Determine the (X, Y) coordinate at the center of the cell enclosing the given text.  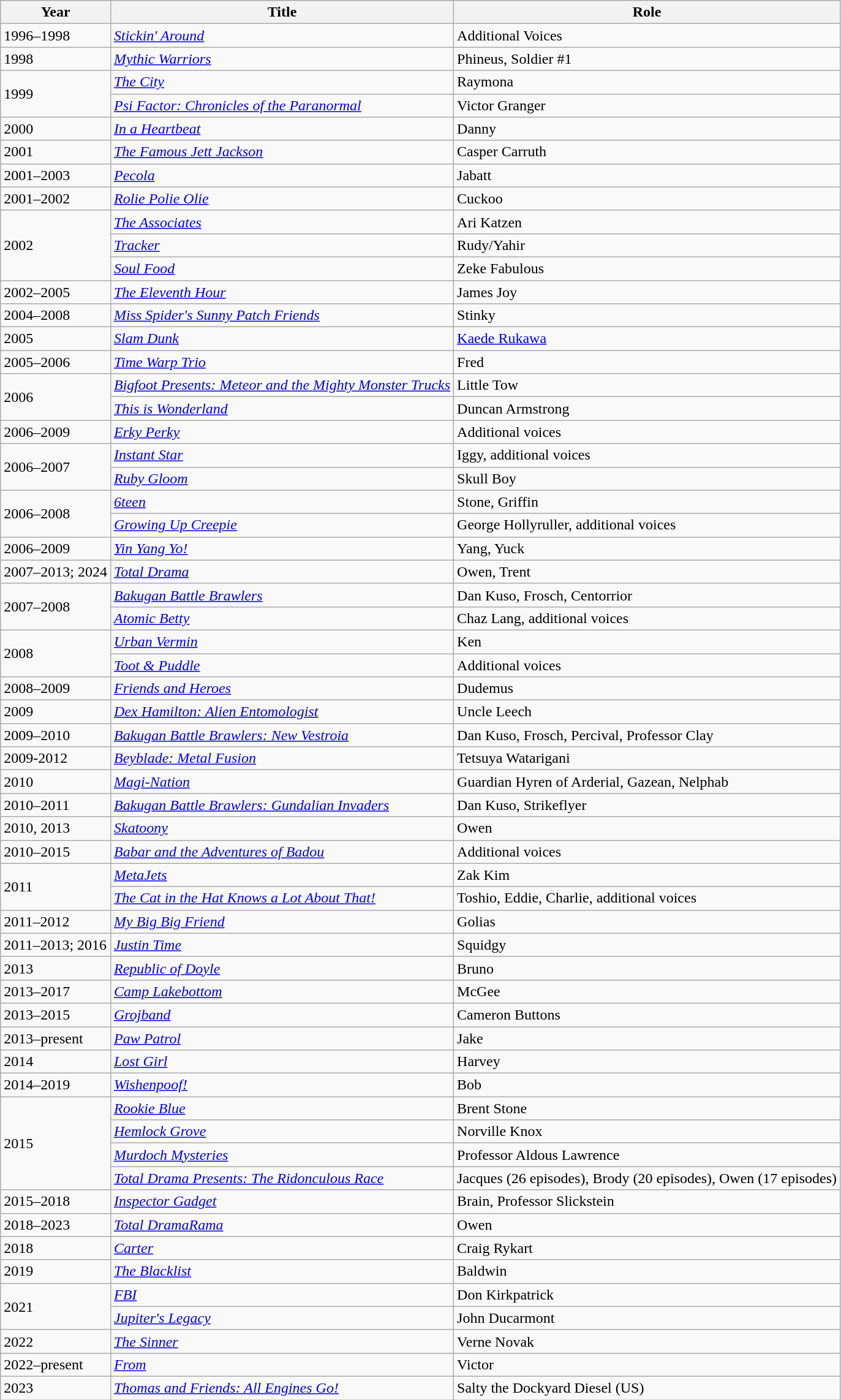
2010, 2013 (56, 828)
Ari Katzen (647, 222)
2009–2010 (56, 735)
MetaJets (282, 875)
Bob (647, 1085)
2011 (56, 887)
Slam Dunk (282, 339)
McGee (647, 991)
2004–2008 (56, 316)
2001 (56, 152)
Inspector Gadget (282, 1201)
Friends and Heroes (282, 689)
Fred (647, 362)
Dan Kuso, Frosch, Centorrior (647, 595)
2013–2017 (56, 991)
Instant Star (282, 455)
Miss Spider's Sunny Patch Friends (282, 316)
The Famous Jett Jackson (282, 152)
2023 (56, 1388)
Grojband (282, 1015)
2022–present (56, 1364)
Casper Carruth (647, 152)
2013 (56, 968)
Skull Boy (647, 479)
Thomas and Friends: All Engines Go! (282, 1388)
Skatoony (282, 828)
Republic of Doyle (282, 968)
2005 (56, 339)
2015–2018 (56, 1201)
Additional Voices (647, 36)
Duncan Armstrong (647, 409)
Murdoch Mysteries (282, 1155)
Brent Stone (647, 1108)
Norville Knox (647, 1132)
Title (282, 12)
2013–2015 (56, 1015)
1998 (56, 59)
Tetsuya Watarigani (647, 759)
FBI (282, 1295)
From (282, 1364)
Guardian Hyren of Arderial, Gazean, Nelphab (647, 782)
2010–2011 (56, 805)
1996–1998 (56, 36)
Harvey (647, 1062)
2015 (56, 1143)
Time Warp Trio (282, 362)
2014 (56, 1062)
Bakugan Battle Brawlers (282, 595)
Rudy/Yahir (647, 245)
2007–2013; 2024 (56, 572)
Ruby Gloom (282, 479)
Bruno (647, 968)
2011–2012 (56, 921)
Little Tow (647, 385)
2013–present (56, 1039)
John Ducarmont (647, 1318)
George Hollyruller, additional voices (647, 525)
2011–2013; 2016 (56, 945)
Kaede Rukawa (647, 339)
Uncle Leech (647, 712)
Pecola (282, 175)
Rolie Polie Olie (282, 199)
Dex Hamilton: Alien Entomologist (282, 712)
Total Drama (282, 572)
Danny (647, 129)
2006 (56, 397)
Jacques (26 episodes), Brody (20 episodes), Owen (17 episodes) (647, 1178)
Magi-Nation (282, 782)
Year (56, 12)
Jabatt (647, 175)
2010–2015 (56, 852)
Babar and the Adventures of Badou (282, 852)
Yin Yang Yo! (282, 548)
The Eleventh Hour (282, 292)
Iggy, additional voices (647, 455)
Bakugan Battle Brawlers: New Vestroia (282, 735)
The Blacklist (282, 1271)
Ken (647, 641)
Tracker (282, 245)
The City (282, 82)
Bigfoot Presents: Meteor and the Mighty Monster Trucks (282, 385)
Dan Kuso, Strikeflyer (647, 805)
Cuckoo (647, 199)
Yang, Yuck (647, 548)
2009 (56, 712)
The Cat in the Hat Knows a Lot About That! (282, 898)
2022 (56, 1341)
James Joy (647, 292)
Cameron Buttons (647, 1015)
Jake (647, 1039)
2005–2006 (56, 362)
2000 (56, 129)
Chaz Lang, additional voices (647, 618)
This is Wonderland (282, 409)
2019 (56, 1271)
Camp Lakebottom (282, 991)
Dan Kuso, Frosch, Percival, Professor Clay (647, 735)
2010 (56, 782)
Atomic Betty (282, 618)
Zak Kim (647, 875)
Psi Factor: Chronicles of the Paranormal (282, 105)
2021 (56, 1306)
2006–2007 (56, 467)
2009-2012 (56, 759)
Owen, Trent (647, 572)
2007–2008 (56, 607)
Zeke Fabulous (647, 268)
Stinky (647, 316)
Role (647, 12)
Growing Up Creepie (282, 525)
Urban Vermin (282, 641)
2006–2008 (56, 513)
Total DramaRama (282, 1225)
Toshio, Eddie, Charlie, additional voices (647, 898)
Erky Perky (282, 432)
Soul Food (282, 268)
Mythic Warriors (282, 59)
The Sinner (282, 1341)
Justin Time (282, 945)
Stone, Griffin (647, 502)
Rookie Blue (282, 1108)
Carter (282, 1248)
Stickin' Around (282, 36)
Phineus, Soldier #1 (647, 59)
2002–2005 (56, 292)
Brain, Professor Slickstein (647, 1201)
Verne Novak (647, 1341)
The Associates (282, 222)
Victor Granger (647, 105)
Wishenpoof! (282, 1085)
My Big Big Friend (282, 921)
Don Kirkpatrick (647, 1295)
Professor Aldous Lawrence (647, 1155)
2001–2002 (56, 199)
Craig Rykart (647, 1248)
Victor (647, 1364)
Bakugan Battle Brawlers: Gundalian Invaders (282, 805)
2018–2023 (56, 1225)
Paw Patrol (282, 1039)
2008 (56, 653)
2002 (56, 245)
2008–2009 (56, 689)
6teen (282, 502)
Baldwin (647, 1271)
Beyblade: Metal Fusion (282, 759)
Raymona (647, 82)
Golias (647, 921)
2018 (56, 1248)
Dudemus (647, 689)
Toot & Puddle (282, 665)
Jupiter's Legacy (282, 1318)
Hemlock Grove (282, 1132)
2014–2019 (56, 1085)
Salty the Dockyard Diesel (US) (647, 1388)
Total Drama Presents: The Ridonculous Race (282, 1178)
In a Heartbeat (282, 129)
Squidgy (647, 945)
2001–2003 (56, 175)
1999 (56, 94)
Lost Girl (282, 1062)
